Capture the cell that displays the provided text and extract its (X, Y) central coordinate. 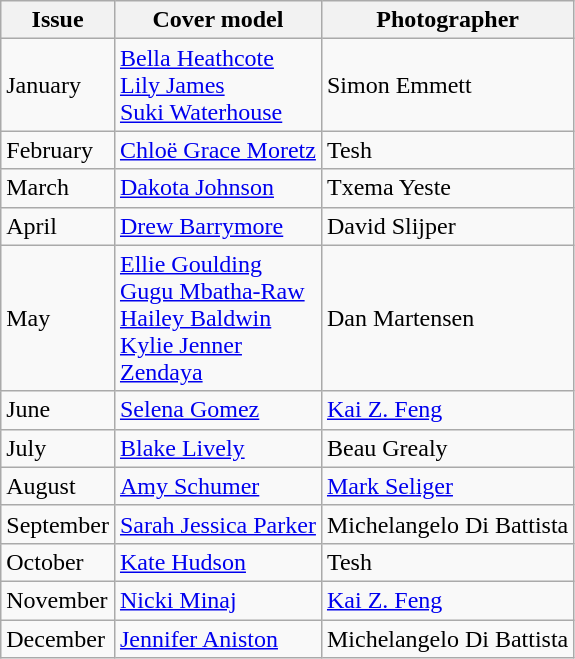
Selena Gomez (218, 410)
Sarah Jessica Parker (218, 524)
August (58, 486)
Nicki Minaj (218, 600)
April (58, 226)
February (58, 150)
Mark Seliger (447, 486)
Beau Grealy (447, 448)
Blake Lively (218, 448)
Dakota Johnson (218, 188)
Cover model (218, 20)
September (58, 524)
Issue (58, 20)
Chloë Grace Moretz (218, 150)
March (58, 188)
Photographer (447, 20)
June (58, 410)
Amy Schumer (218, 486)
July (58, 448)
Simon Emmett (447, 85)
Kate Hudson (218, 562)
Txema Yeste (447, 188)
January (58, 85)
December (58, 639)
Dan Martensen (447, 318)
October (58, 562)
Ellie GouldingGugu Mbatha-RawHailey BaldwinKylie JennerZendaya (218, 318)
Jennifer Aniston (218, 639)
Drew Barrymore (218, 226)
David Slijper (447, 226)
Bella HeathcoteLily JamesSuki Waterhouse (218, 85)
November (58, 600)
May (58, 318)
